Capture the cell that displays the provided text and extract its [x, y] central coordinate. 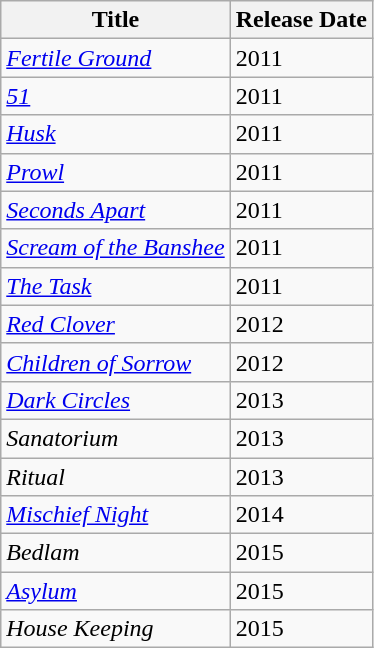
Children of Sorrow [116, 362]
House Keeping [116, 629]
Dark Circles [116, 400]
Husk [116, 134]
Seconds Apart [116, 210]
Sanatorium [116, 438]
Red Clover [116, 324]
Bedlam [116, 553]
2014 [301, 515]
Release Date [301, 20]
Fertile Ground [116, 58]
51 [116, 96]
Title [116, 20]
Ritual [116, 477]
Asylum [116, 591]
Scream of the Banshee [116, 248]
Mischief Night [116, 515]
The Task [116, 286]
Prowl [116, 172]
